Return [X, Y] of the center of cell containing provided text 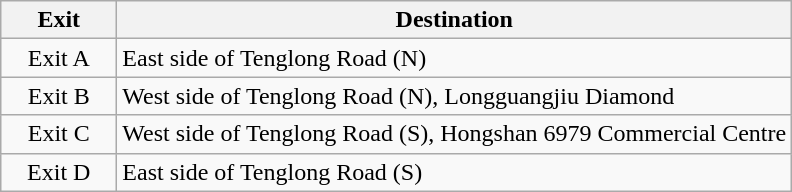
Exit A [59, 58]
Exit D [59, 172]
West side of Tenglong Road (S), Hongshan 6979 Commercial Centre [454, 134]
Exit C [59, 134]
Destination [454, 20]
East side of Tenglong Road (N) [454, 58]
Exit B [59, 96]
East side of Tenglong Road (S) [454, 172]
Exit [59, 20]
West side of Tenglong Road (N), Longguangjiu Diamond [454, 96]
